Determine the [x, y] coordinate at the center of the cell enclosing the given text.  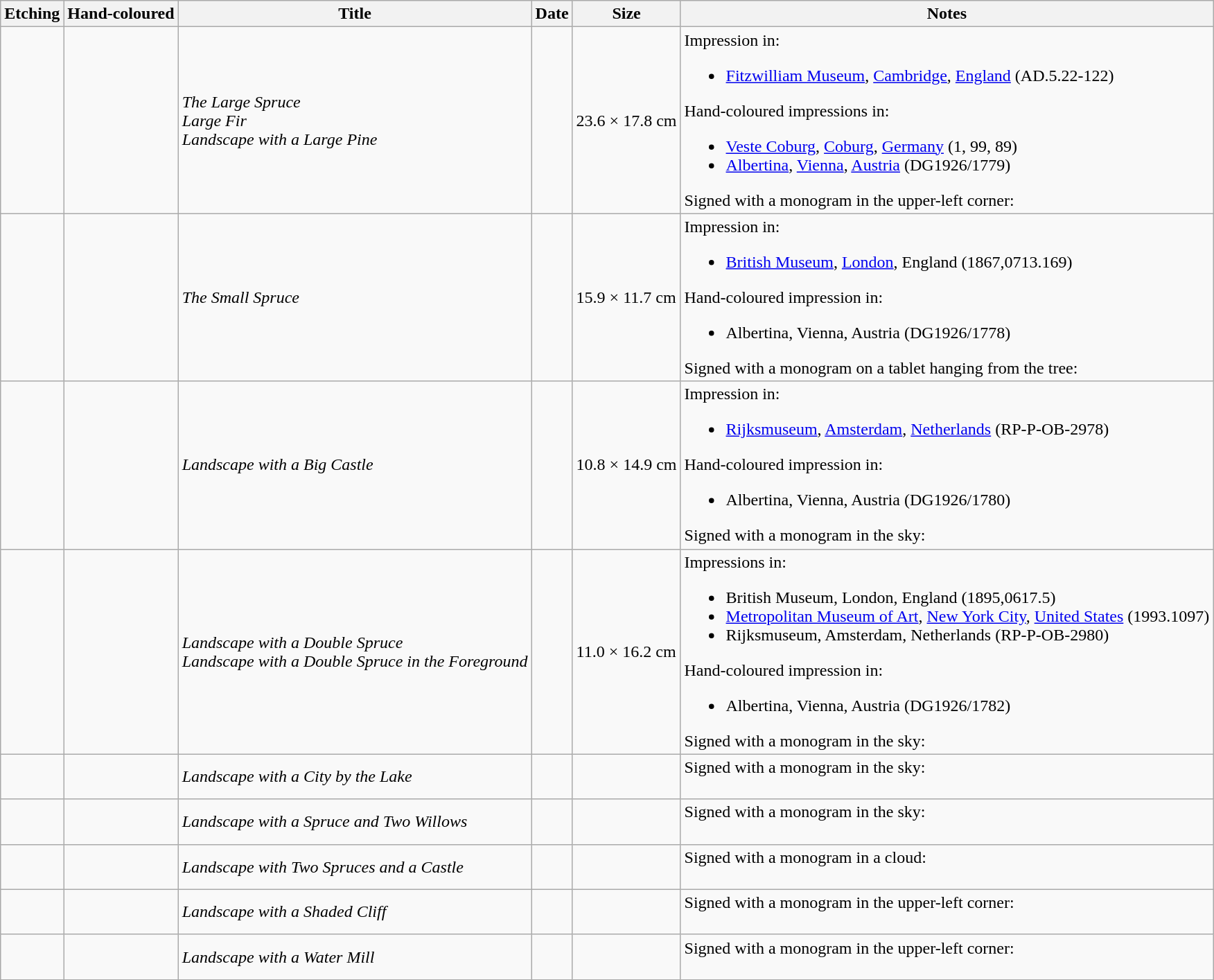
11.0 × 16.2 cm [626, 651]
Landscape with a Shaded Cliff [355, 912]
Title [355, 14]
The Large SpruceLarge Fir Landscape with a Large Pine [355, 121]
Signed with a monogram in a cloud: [947, 866]
Landscape with Two Spruces and a Castle [355, 866]
Hand-coloured [121, 14]
Landscape with a Double SpruceLandscape with a Double Spruce in the Foreground [355, 651]
Landscape with a City by the Lake [355, 776]
Notes [947, 14]
Date [552, 14]
10.8 × 14.9 cm [626, 465]
23.6 × 17.8 cm [626, 121]
Landscape with a Big Castle [355, 465]
Size [626, 14]
15.9 × 11.7 cm [626, 297]
Landscape with a Water Mill [355, 956]
Etching [32, 14]
The Small Spruce [355, 297]
Landscape with a Spruce and Two Willows [355, 822]
